Capture the cell that displays the provided text and extract its [x, y] central coordinate. 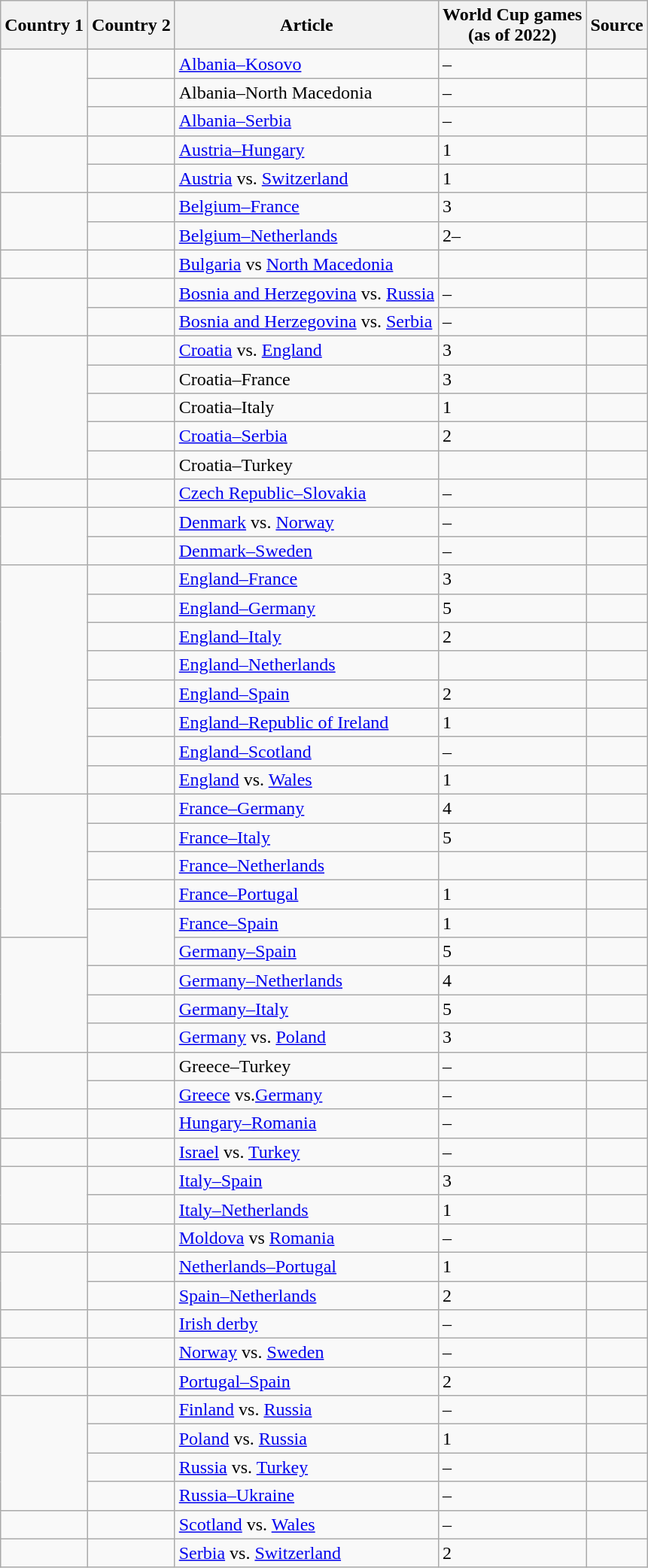
Country 1 [44, 26]
England–Italy [306, 637]
France–Germany [306, 808]
Bosnia and Herzegovina vs. Russia [306, 293]
France–Italy [306, 837]
Denmark vs. Norway [306, 522]
Croatia vs. England [306, 350]
England–Republic of Ireland [306, 722]
Article [306, 26]
England–Scotland [306, 751]
Croatia–Turkey [306, 465]
Norway vs. Sweden [306, 1353]
Albania–North Macedonia [306, 93]
Croatia–Italy [306, 408]
Germany vs. Poland [306, 1038]
Spain–Netherlands [306, 1295]
Scotland vs. Wales [306, 1524]
Albania–Kosovo [306, 64]
Czech Republic–Slovakia [306, 494]
Portugal–Spain [306, 1381]
Germany–Netherlands [306, 980]
Greece vs.Germany [306, 1095]
Irish derby [306, 1324]
Austria–Hungary [306, 150]
Poland vs. Russia [306, 1439]
Italy–Netherlands [306, 1209]
England–Spain [306, 694]
Croatia–Serbia [306, 436]
Russia vs. Turkey [306, 1467]
Albania–Serbia [306, 121]
France–Spain [306, 923]
Bulgaria vs North Macedonia [306, 264]
England–France [306, 579]
Hungary–Romania [306, 1123]
Belgium–Netherlands [306, 236]
Greece–Turkey [306, 1066]
Country 2 [131, 26]
Israel vs. Turkey [306, 1152]
Russia–Ukraine [306, 1496]
France–Portugal [306, 895]
England vs. Wales [306, 779]
Netherlands–Portugal [306, 1266]
France–Netherlands [306, 866]
Denmark–Sweden [306, 551]
Germany–Italy [306, 1009]
Austria vs. Switzerland [306, 178]
Serbia vs. Switzerland [306, 1553]
Germany–Spain [306, 952]
Belgium–France [306, 207]
Croatia–France [306, 378]
Finland vs. Russia [306, 1410]
Bosnia and Herzegovina vs. Serbia [306, 321]
Italy–Spain [306, 1181]
England–Netherlands [306, 665]
Moldova vs Romania [306, 1238]
World Cup games(as of 2022) [513, 26]
Source [617, 26]
2– [513, 236]
England–Germany [306, 608]
